Provide the (x, y) coordinate of the cell's center where the given text is located.  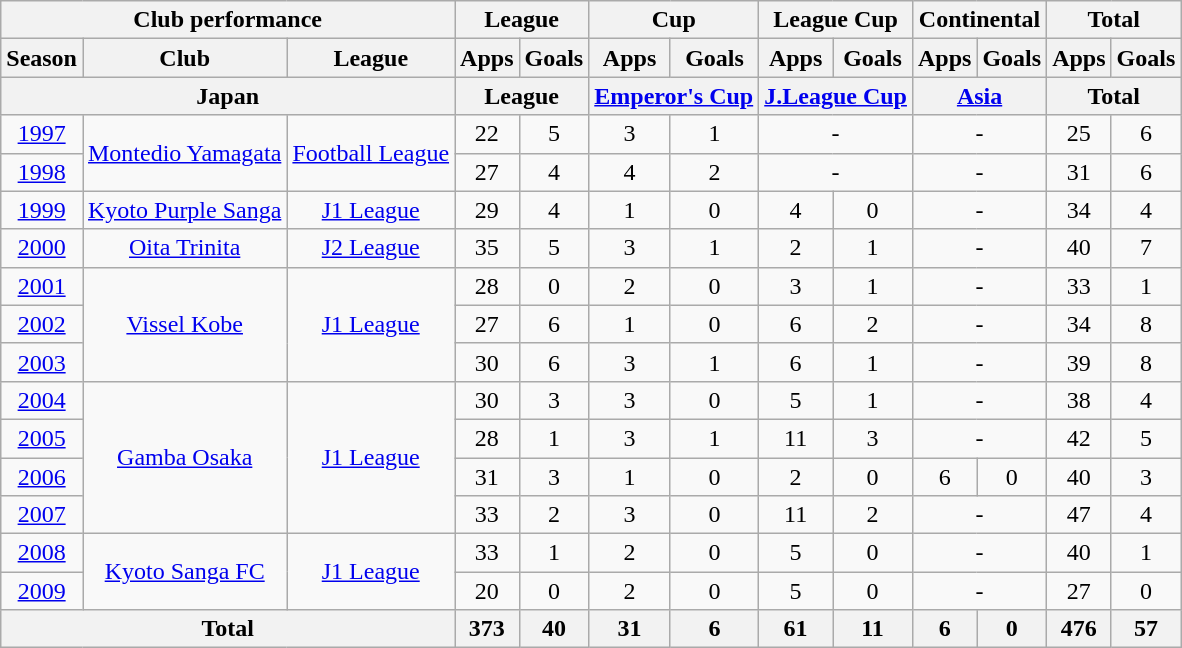
1999 (42, 210)
2005 (42, 438)
2004 (42, 400)
22 (487, 134)
Club performance (228, 20)
1997 (42, 134)
Cup (674, 20)
2009 (42, 591)
29 (487, 210)
Japan (228, 96)
2007 (42, 515)
42 (1079, 438)
57 (1146, 629)
Season (42, 58)
Kyoto Sanga FC (184, 572)
Football League (371, 153)
Emperor's Cup (674, 96)
Oita Trinita (184, 248)
47 (1079, 515)
Club (184, 58)
2006 (42, 477)
J2 League (371, 248)
Asia (979, 96)
2000 (42, 248)
J.League Cup (836, 96)
Continental (979, 20)
476 (1079, 629)
20 (487, 591)
Kyoto Purple Sanga (184, 210)
2001 (42, 286)
2008 (42, 553)
25 (1079, 134)
2002 (42, 324)
Gamba Osaka (184, 457)
Vissel Kobe (184, 324)
39 (1079, 362)
61 (796, 629)
35 (487, 248)
38 (1079, 400)
2003 (42, 362)
373 (487, 629)
7 (1146, 248)
1998 (42, 172)
League Cup (836, 20)
Montedio Yamagata (184, 153)
